Return (X, Y) of the center of cell containing provided text 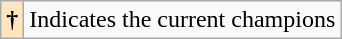
† (12, 20)
Indicates the current champions (182, 20)
